Extract the (x, y) coordinate from the center of the cell holding the provided text.  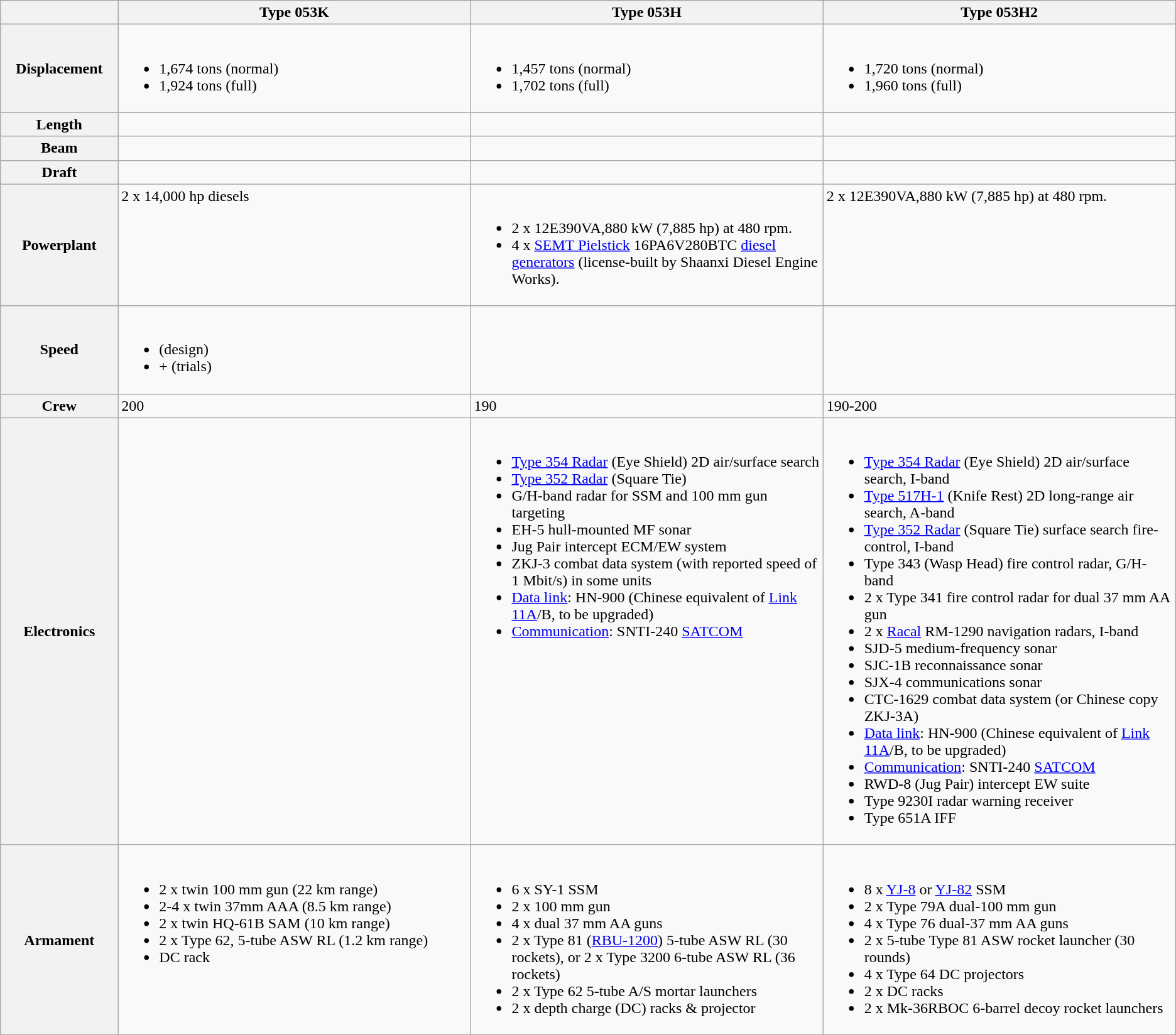
1,674 tons (normal)1,924 tons (full) (294, 68)
Type 053H2 (999, 13)
Armament (59, 940)
Length (59, 124)
2 x 12E390VA,880 kW (7,885 hp) at 480 rpm.4 x SEMT Pielstick 16PA6V280BTC diesel generators (license-built by Shaanxi Diesel Engine Works). (647, 245)
190-200 (999, 406)
1,457 tons (normal)1,702 tons (full) (647, 68)
Electronics (59, 631)
Displacement (59, 68)
Crew (59, 406)
190 (647, 406)
200 (294, 406)
(design)+ (trials) (294, 350)
2 x 12E390VA,880 kW (7,885 hp) at 480 rpm. (999, 245)
2 x 14,000 hp diesels (294, 245)
Type 053K (294, 13)
Type 053H (647, 13)
Speed (59, 350)
2 x twin 100 mm gun (22 km range)2-4 x twin 37mm AAA (8.5 km range)2 x twin HQ-61B SAM (10 km range)2 x Type 62, 5-tube ASW RL (1.2 km range)DC rack (294, 940)
Powerplant (59, 245)
Draft (59, 172)
Beam (59, 148)
1,720 tons (normal)1,960 tons (full) (999, 68)
